Capture the cell that displays the provided text and extract its [x, y] central coordinate. 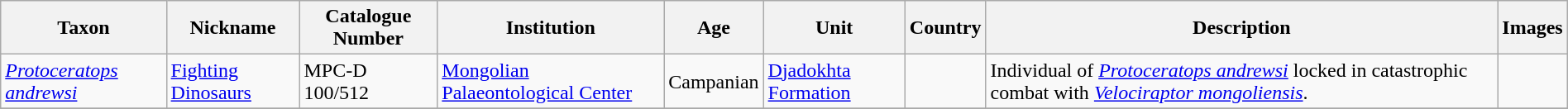
Mongolian Palaeontological Center [551, 81]
Protoceratops andrewsi [84, 81]
Age [714, 28]
Images [1532, 28]
Institution [551, 28]
Taxon [84, 28]
Individual of Protoceratops andrewsi locked in catastrophic combat with Velociraptor mongoliensis. [1242, 81]
Country [945, 28]
Unit [834, 28]
MPC-D 100/512 [369, 81]
Description [1242, 28]
Fighting Dinosaurs [233, 81]
Nickname [233, 28]
Djadokhta Formation [834, 81]
Catalogue Number [369, 28]
Campanian [714, 81]
